Output the [x, y] coordinate of the center of the cell containing the given text.  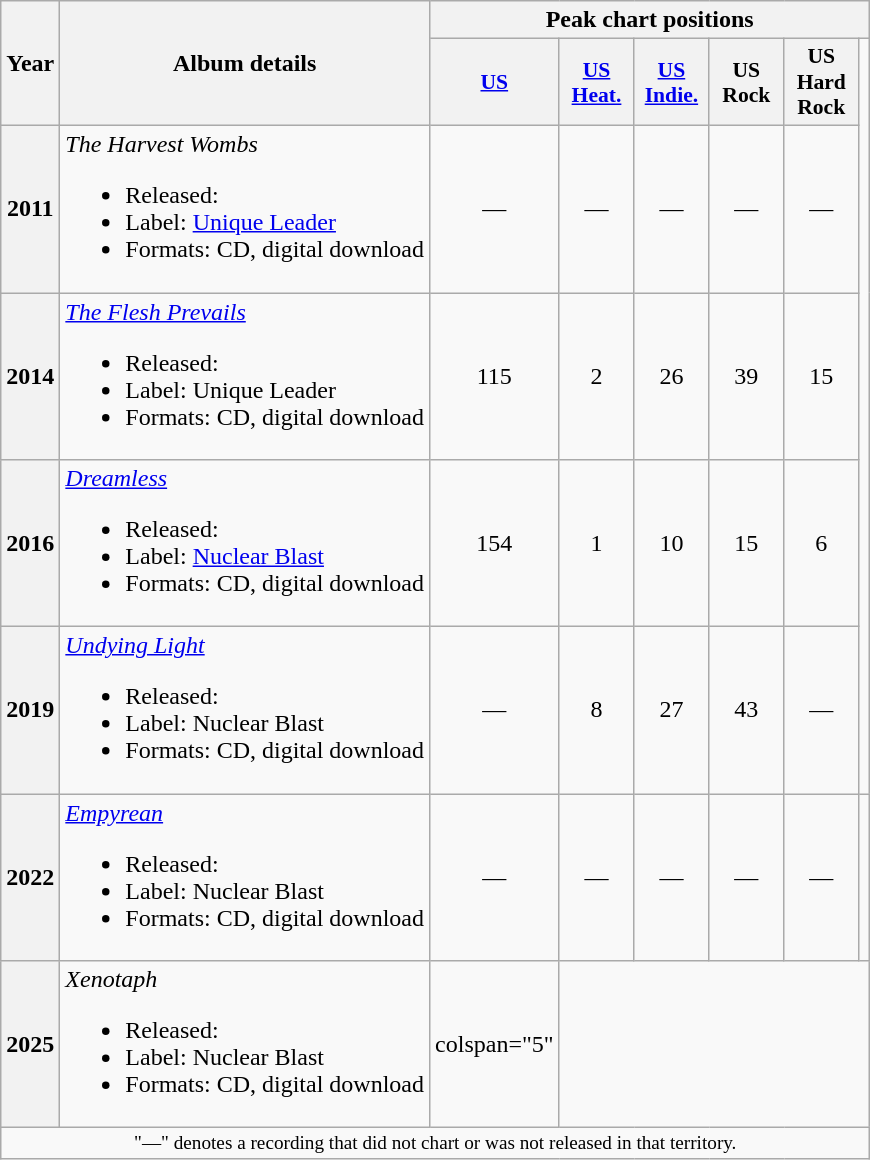
10 [672, 544]
Year [30, 64]
US [495, 82]
colspan="5" [495, 1044]
USRock [746, 82]
2014 [30, 376]
26 [672, 376]
USIndie. [672, 82]
154 [495, 544]
6 [822, 544]
39 [746, 376]
2 [596, 376]
USHard Rock [822, 82]
2019 [30, 710]
2011 [30, 208]
EmpyreanReleased: Label: Nuclear BlastFormats: CD, digital download [245, 878]
115 [495, 376]
The Harvest WombsReleased: Label: Unique LeaderFormats: CD, digital download [245, 208]
Album details [245, 64]
43 [746, 710]
1 [596, 544]
The Flesh PrevailsReleased: Label: Unique LeaderFormats: CD, digital download [245, 376]
USHeat. [596, 82]
27 [672, 710]
2016 [30, 544]
8 [596, 710]
Peak chart positions [650, 20]
"—" denotes a recording that did not chart or was not released in that territory. [436, 1144]
2022 [30, 878]
2025 [30, 1044]
Undying LightReleased: Label: Nuclear BlastFormats: CD, digital download [245, 710]
DreamlessReleased: Label: Nuclear BlastFormats: CD, digital download [245, 544]
XenotaphReleased: Label: Nuclear BlastFormats: CD, digital download [245, 1044]
